Extract the [x, y] coordinate from the center of the cell holding the provided text.  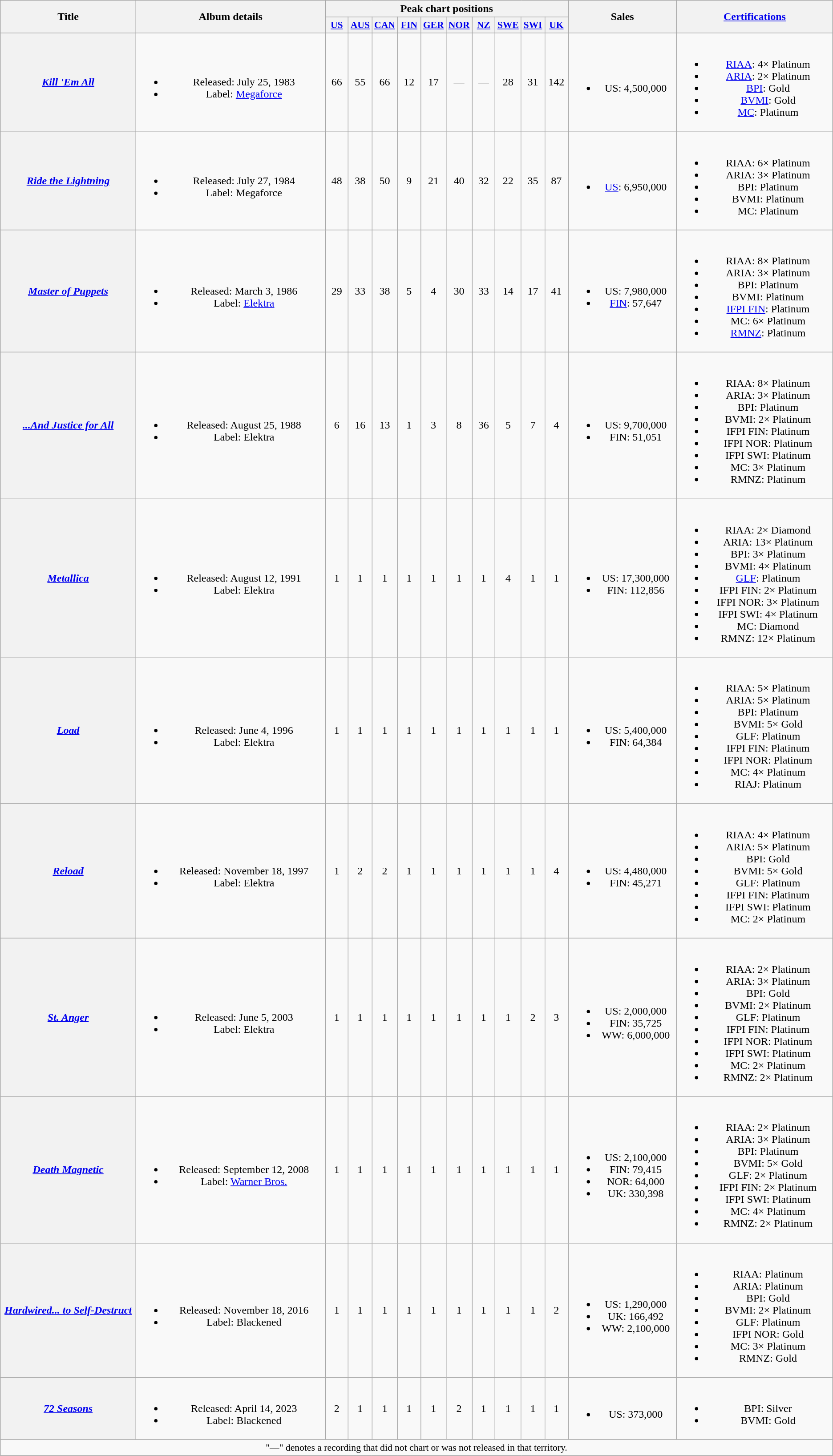
Released: November 18, 2016Label: Blackened [230, 1310]
RIAA: PlatinumARIA: PlatinumBPI: GoldBVMI: 2× PlatinumGLF: PlatinumIFPI NOR: GoldMC: 3× PlatinumRMNZ: Gold [755, 1310]
RIAA: 8× PlatinumARIA: 3× PlatinumBPI: PlatinumBVMI: PlatinumIFPI FIN: PlatinumMC: 6× PlatinumRMNZ: Platinum [755, 291]
FIN [409, 25]
Released: August 12, 1991Label: Elektra [230, 578]
US: 4,480,000FIN: 45,271 [623, 871]
Released: June 5, 2003Label: Elektra [230, 1017]
SWI [533, 25]
29 [337, 291]
AUS [360, 25]
CAN [384, 25]
142 [556, 82]
87 [556, 181]
32 [484, 181]
NZ [484, 25]
6 [337, 425]
40 [459, 181]
Released: July 25, 1983Label: Megaforce [230, 82]
US: 17,300,000FIN: 112,856 [623, 578]
Album details [230, 17]
Title [69, 17]
13 [384, 425]
Kill 'Em All [69, 82]
NOR [459, 25]
RIAA: 6× PlatinumARIA: 3× PlatinumBPI: PlatinumBVMI: PlatinumMC: Platinum [755, 181]
21 [433, 181]
BPI: SilverBVMI: Gold [755, 1408]
"—" denotes a recording that did not chart or was not released in that territory. [416, 1448]
Ride the Lightning [69, 181]
Released: November 18, 1997Label: Elektra [230, 871]
US: 5,400,000FIN: 64,384 [623, 731]
RIAA: 5× PlatinumARIA: 5× PlatinumBPI: PlatinumBVMI: 5× GoldGLF: PlatinumIFPI FIN: PlatinumIFPI NOR: PlatinumMC: 4× PlatinumRIAJ: Platinum [755, 731]
Released: August 25, 1988Label: Elektra [230, 425]
Death Magnetic [69, 1169]
US: 1,290,000UK: 166,492WW: 2,100,000 [623, 1310]
US: 6,950,000 [623, 181]
8 [459, 425]
Load [69, 731]
7 [533, 425]
RIAA: 4× PlatinumARIA: 5× PlatinumBPI: GoldBVMI: 5× GoldGLF: PlatinumIFPI FIN: PlatinumIFPI SWI: PlatinumMC: 2× Platinum [755, 871]
Released: March 3, 1986Label: Elektra [230, 291]
US [337, 25]
Peak chart positions [447, 9]
Certifications [755, 17]
RIAA: 2× PlatinumARIA: 3× PlatinumBPI: PlatinumBVMI: 5× GoldGLF: 2× PlatinumIFPI FIN: 2× PlatinumIFPI SWI: PlatinumMC: 4× PlatinumRMNZ: 2× Platinum [755, 1169]
Sales [623, 17]
12 [409, 82]
RIAA: 4× PlatinumARIA: 2× PlatinumBPI: GoldBVMI: GoldMC: Platinum [755, 82]
US: 7,980,000FIN: 57,647 [623, 291]
48 [337, 181]
Metallica [69, 578]
US: 4,500,000 [623, 82]
US: 373,000 [623, 1408]
GER [433, 25]
36 [484, 425]
Reload [69, 871]
Released: April 14, 2023Label: Blackened [230, 1408]
30 [459, 291]
55 [360, 82]
US: 2,000,000FIN: 35,725WW: 6,000,000 [623, 1017]
9 [409, 181]
31 [533, 82]
US: 9,700,000FIN: 51,051 [623, 425]
US: 2,100,000FIN: 79,415NOR: 64,000UK: 330,398 [623, 1169]
16 [360, 425]
72 Seasons [69, 1408]
35 [533, 181]
...And Justice for All [69, 425]
28 [508, 82]
Hardwired... to Self-Destruct [69, 1310]
50 [384, 181]
22 [508, 181]
14 [508, 291]
Released: June 4, 1996Label: Elektra [230, 731]
RIAA: 8× PlatinumARIA: 3× PlatinumBPI: PlatinumBVMI: 2× PlatinumIFPI FIN: PlatinumIFPI NOR: PlatinumIFPI SWI: PlatinumMC: 3× PlatinumRMNZ: Platinum [755, 425]
Released: July 27, 1984Label: Megaforce [230, 181]
41 [556, 291]
Released: September 12, 2008Label: Warner Bros. [230, 1169]
UK [556, 25]
SWE [508, 25]
St. Anger [69, 1017]
Master of Puppets [69, 291]
